From the cell containing the given text, extract its center point as (X, Y) coordinate. 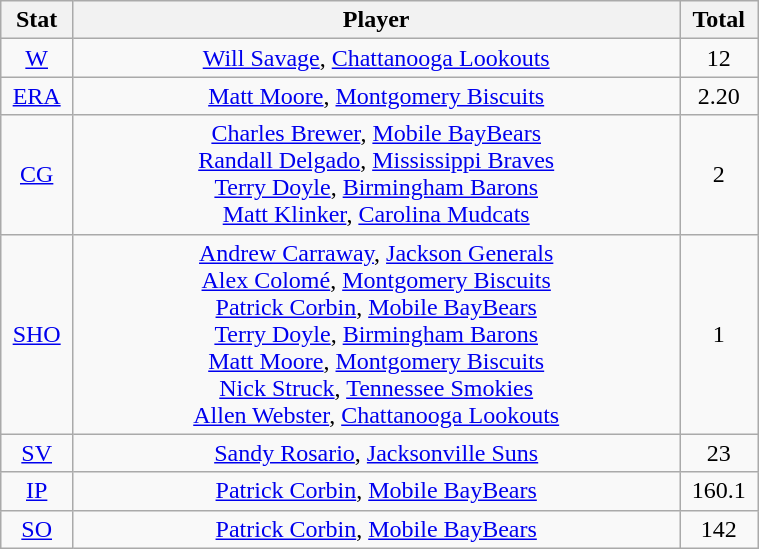
12 (719, 58)
Charles Brewer, Mobile BayBears Randall Delgado, Mississippi Braves Terry Doyle, Birmingham Barons Matt Klinker, Carolina Mudcats (376, 174)
SO (37, 529)
W (37, 58)
2.20 (719, 96)
Player (376, 20)
SV (37, 453)
ERA (37, 96)
1 (719, 334)
23 (719, 453)
Stat (37, 20)
142 (719, 529)
160.1 (719, 491)
Sandy Rosario, Jacksonville Suns (376, 453)
Matt Moore, Montgomery Biscuits (376, 96)
Will Savage, Chattanooga Lookouts (376, 58)
SHO (37, 334)
IP (37, 491)
Total (719, 20)
CG (37, 174)
2 (719, 174)
